Locate the cell with the specified text and output its (x, y) center coordinate. 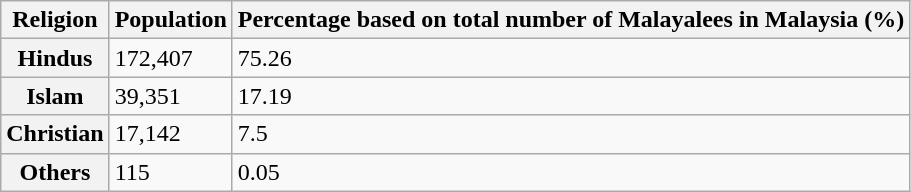
115 (170, 172)
Islam (55, 96)
17.19 (570, 96)
Hindus (55, 58)
Religion (55, 20)
7.5 (570, 134)
17,142 (170, 134)
Christian (55, 134)
75.26 (570, 58)
Others (55, 172)
39,351 (170, 96)
0.05 (570, 172)
Population (170, 20)
172,407 (170, 58)
Percentage based on total number of Malayalees in Malaysia (%) (570, 20)
